Pinpoint the cell where the given text exists, returning its (x, y) midpoint coordinate. 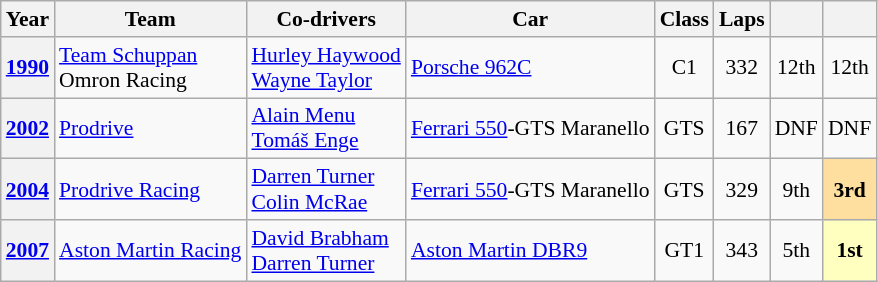
1990 (28, 68)
Porsche 962C (530, 68)
2007 (28, 250)
Darren Turner Colin McRae (326, 190)
Aston Martin DBR9 (530, 250)
Team Schuppan Omron Racing (150, 68)
332 (742, 68)
Aston Martin Racing (150, 250)
Co-drivers (326, 19)
9th (796, 190)
2002 (28, 128)
Laps (742, 19)
329 (742, 190)
Prodrive (150, 128)
Hurley Haywood Wayne Taylor (326, 68)
1st (850, 250)
David Brabham Darren Turner (326, 250)
Prodrive Racing (150, 190)
Team (150, 19)
Year (28, 19)
Alain Menu Tomáš Enge (326, 128)
Car (530, 19)
5th (796, 250)
C1 (684, 68)
167 (742, 128)
GT1 (684, 250)
Class (684, 19)
2004 (28, 190)
343 (742, 250)
3rd (850, 190)
